Search for the cell housing the specified text and yield its [x, y] center coordinate. 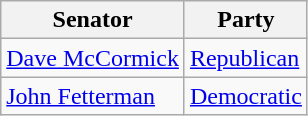
Republican [246, 58]
Democratic [246, 96]
Senator [93, 20]
Party [246, 20]
Dave McCormick [93, 58]
John Fetterman [93, 96]
